Return the (X, Y) coordinate for the center point of the cell that contains the specified text.  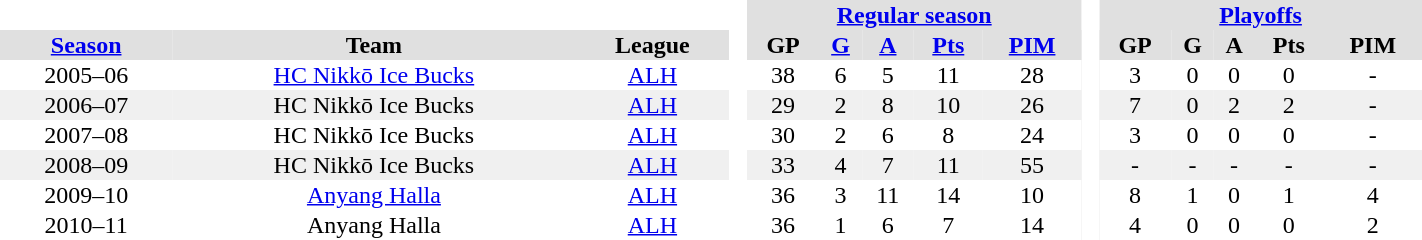
33 (783, 165)
38 (783, 75)
Playoffs (1260, 15)
2010–11 (86, 225)
5 (888, 75)
League (653, 45)
24 (1032, 135)
28 (1032, 75)
29 (783, 105)
Regular season (914, 15)
26 (1032, 105)
2005–06 (86, 75)
Season (86, 45)
2007–08 (86, 135)
2006–07 (86, 105)
2008–09 (86, 165)
30 (783, 135)
Team (374, 45)
55 (1032, 165)
2009–10 (86, 195)
